For the text-containing cell, return its midpoint in [x, y] coordinate format. 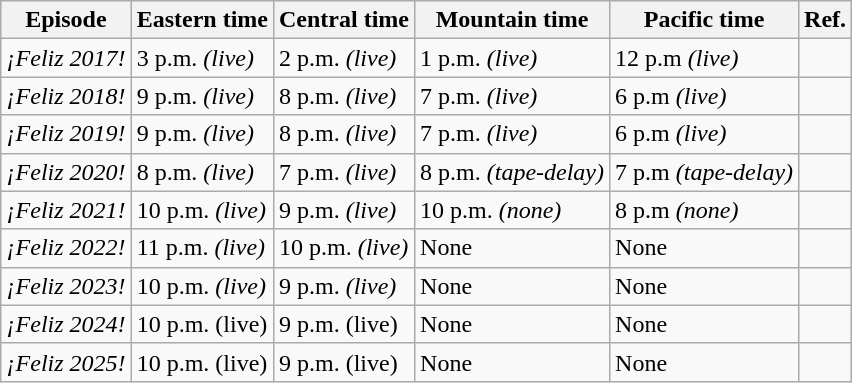
¡Feliz 2020! [66, 172]
¡Feliz 2021! [66, 210]
Pacific time [704, 20]
10 p.m. (none) [512, 210]
8 p.m (none) [704, 210]
¡Feliz 2025! [66, 362]
12 p.m (live) [704, 58]
Central time [344, 20]
3 p.m. (live) [202, 58]
¡Feliz 2024! [66, 324]
8 p.m. (tape-delay) [512, 172]
¡Feliz 2017! [66, 58]
¡Feliz 2018! [66, 96]
Episode [66, 20]
Eastern time [202, 20]
7 p.m (tape-delay) [704, 172]
Ref. [826, 20]
2 p.m. (live) [344, 58]
11 p.m. (live) [202, 248]
¡Feliz 2022! [66, 248]
Mountain time [512, 20]
¡Feliz 2019! [66, 134]
¡Feliz 2023! [66, 286]
1 p.m. (live) [512, 58]
